From the cell containing the given text, extract its center point as [X, Y] coordinate. 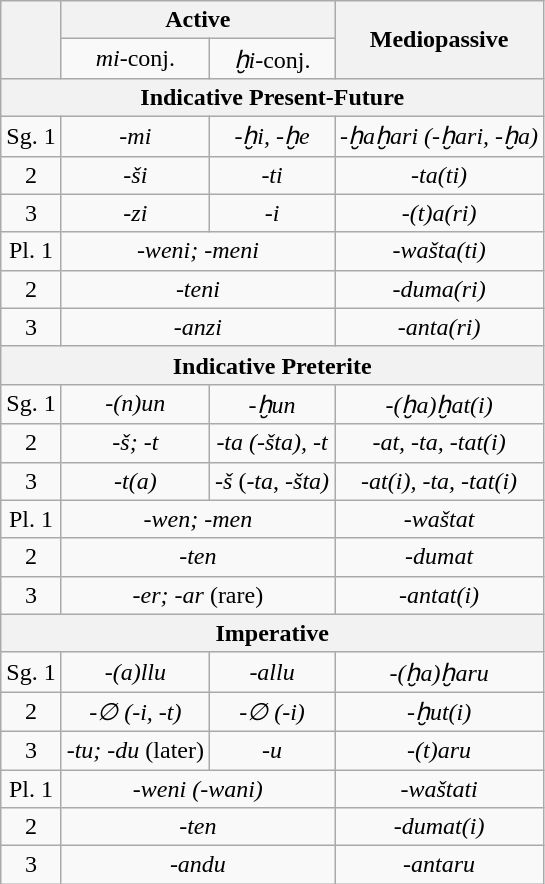
mi-conj. [135, 59]
-at(i), -ta, -tat(i) [440, 481]
Indicative Preterite [272, 365]
-ta (-šta), -t [272, 443]
-i [272, 213]
Mediopassive [440, 40]
-š; -t [135, 443]
-∅ (-i) [272, 712]
-u [272, 750]
Indicative Present-Future [272, 97]
-teni [198, 289]
-š (-ta, -šta) [272, 481]
-at, -ta, -tat(i) [440, 443]
-ḫaḫari (-ḫari, -ḫa) [440, 136]
-ti [272, 175]
-(ḫa)ḫaru [440, 672]
-antat(i) [440, 595]
Active [198, 20]
-weni; -meni [198, 251]
Imperative [272, 633]
-ši [135, 175]
-dumat [440, 557]
-er; -ar (rare) [198, 595]
-(t)aru [440, 750]
-∅ (-i, -t) [135, 712]
-duma(ri) [440, 289]
-mi [135, 136]
-waštat [440, 519]
-ḫi, -ḫe [272, 136]
ḫi-conj. [272, 59]
-t(a) [135, 481]
-anzi [198, 327]
-ta(ti) [440, 175]
-weni (-wani) [198, 789]
-antaru [440, 865]
-(n)un [135, 404]
-zi [135, 213]
-wašta(ti) [440, 251]
-ḫut(i) [440, 712]
-dumat(i) [440, 827]
-anta(ri) [440, 327]
-(a)llu [135, 672]
-(t)a(ri) [440, 213]
-allu [272, 672]
-tu; -du (later) [135, 750]
-waštati [440, 789]
-andu [198, 865]
-ḫun [272, 404]
-wen; -men [198, 519]
-(ḫa)ḫat(i) [440, 404]
